Capture the cell that displays the provided text and extract its (X, Y) central coordinate. 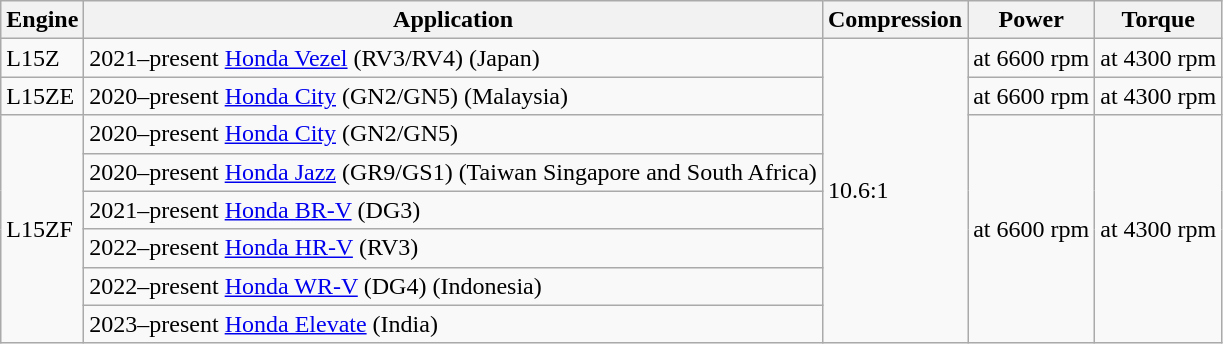
2023–present Honda Elevate (India) (454, 324)
Power (1032, 20)
2021–present Honda Vezel (RV3/RV4) (Japan) (454, 58)
Engine (42, 20)
2021–present Honda BR-V (DG3) (454, 210)
2022–present Honda WR-V (DG4) (Indonesia) (454, 286)
Torque (1158, 20)
Compression (894, 20)
Application (454, 20)
2022–present Honda HR-V (RV3) (454, 248)
10.6:1 (894, 191)
L15Z (42, 58)
2020–present Honda City (GN2/GN5) (454, 134)
2020–present Honda Jazz (GR9/GS1) (Taiwan Singapore and South Africa) (454, 172)
2020–present Honda City (GN2/GN5) (Malaysia) (454, 96)
L15ZE (42, 96)
L15ZF (42, 229)
